Find where the given text appears and provide that cell's center as (X, Y) coordinate. 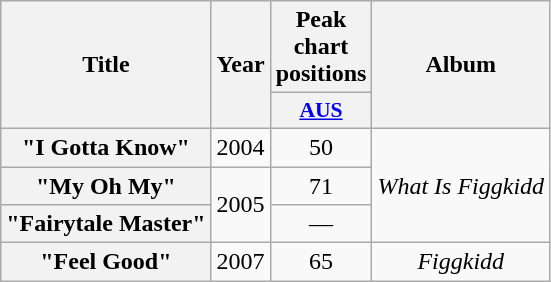
AUS (321, 111)
2007 (240, 262)
Album (461, 65)
Peak chart positions (321, 47)
— (321, 224)
71 (321, 185)
Year (240, 65)
"Feel Good" (106, 262)
2004 (240, 147)
What Is Figgkidd (461, 185)
50 (321, 147)
"Fairytale Master" (106, 224)
2005 (240, 204)
"My Oh My" (106, 185)
Title (106, 65)
"I Gotta Know" (106, 147)
Figgkidd (461, 262)
65 (321, 262)
